Return the (x, y) coordinate for the center point of the cell that contains the specified text.  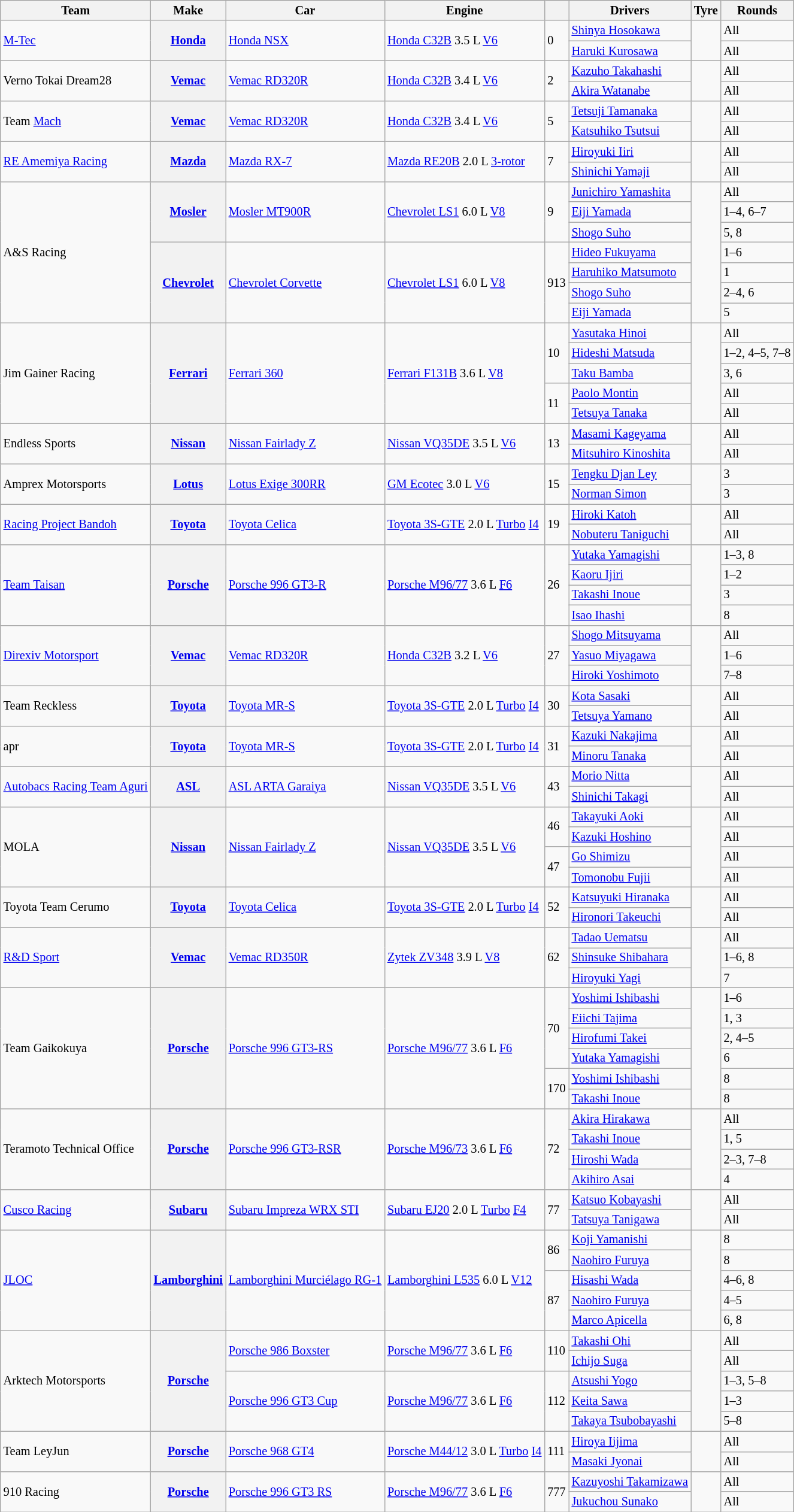
Mazda RE20B 2.0 L 3-rotor (465, 162)
Mazda (188, 162)
Tomonobu Fujii (630, 877)
Atsushi Yogo (630, 1381)
Tatsuya Tanigawa (630, 1220)
Team Gaikokuya (75, 1049)
Takayuki Aoki (630, 817)
Drivers (630, 10)
Lamborghini (188, 1280)
Porsche 968 GT4 (305, 1452)
Vemac RD350R (305, 958)
Shogo Mitsuyama (630, 635)
Jukuchou Sunako (630, 1502)
72 (556, 1149)
Katsuo Kobayashi (630, 1199)
Hiroyuki Iiri (630, 151)
Yasuo Miyagawa (630, 655)
4 (757, 1179)
Direxiv Motorsport (75, 655)
Hisashi Wada (630, 1280)
Akihiro Asai (630, 1179)
111 (556, 1452)
Zytek ZV348 3.9 L V8 (465, 958)
52 (556, 907)
112 (556, 1401)
Verno Tokai Dream28 (75, 80)
Taku Bamba (630, 373)
ASL ARTA Garaiya (305, 786)
Tengku Djan Ley (630, 474)
Shinya Hosokawa (630, 31)
170 (556, 1089)
1–2, 4–5, 7–8 (757, 353)
Porsche 996 GT3 RS (305, 1491)
1, 3 (757, 1018)
Rounds (757, 10)
31 (556, 746)
Porsche M44/12 3.0 L Turbo I4 (465, 1452)
Tetsuya Tanaka (630, 413)
Porsche M96/73 3.6 L F6 (465, 1149)
2 (556, 80)
Lamborghini L535 6.0 L V12 (465, 1280)
Koji Yamanishi (630, 1240)
Mitsuhiro Kinoshita (630, 454)
Autobacs Racing Team Aguri (75, 786)
1–6, 8 (757, 958)
Engine (465, 10)
11 (556, 404)
Toyota Team Cerumo (75, 907)
7–8 (757, 675)
Hideshi Matsuda (630, 353)
47 (556, 867)
Nobuteru Taniguchi (630, 534)
4–5 (757, 1300)
Takaya Tsubobayashi (630, 1421)
RE Amemiya Racing (75, 162)
Car (305, 10)
30 (556, 705)
Cusco Racing (75, 1210)
Katsuyuki Hiranaka (630, 897)
Tadao Uematsu (630, 938)
Go Shimizu (630, 857)
Porsche 996 GT3-RS (305, 1049)
62 (556, 958)
1–3, 8 (757, 554)
Team Taisan (75, 584)
Honda C32B 3.5 L V6 (465, 41)
Marco Apicella (630, 1320)
2, 4–5 (757, 1038)
Yasutaka Hinoi (630, 333)
Make (188, 10)
5–8 (757, 1421)
4–6, 8 (757, 1280)
70 (556, 1029)
Team (75, 10)
43 (556, 786)
19 (556, 525)
777 (556, 1491)
2–3, 7–8 (757, 1159)
2–4, 6 (757, 293)
1–4, 6–7 (757, 212)
Hiroki Yoshimoto (630, 675)
26 (556, 584)
Akira Watanabe (630, 91)
Minoru Tanaka (630, 756)
86 (556, 1249)
1 (757, 272)
Mosler MT900R (305, 212)
Isao Ihashi (630, 615)
1–3, 5–8 (757, 1381)
Chevrolet Corvette (305, 283)
Norman Simon (630, 494)
Katsuhiko Tsutsui (630, 131)
6, 8 (757, 1320)
5, 8 (757, 232)
913 (556, 283)
0 (556, 41)
Hironori Takeuchi (630, 917)
Chevrolet (188, 283)
Lamborghini Murciélago RG-1 (305, 1280)
910 Racing (75, 1491)
46 (556, 826)
apr (75, 746)
27 (556, 655)
6 (757, 1058)
Akira Hirakawa (630, 1119)
Porsche 996 GT3-R (305, 584)
110 (556, 1351)
Tetsuji Tamanaka (630, 111)
77 (556, 1210)
Shinsuke Shibahara (630, 958)
Hideo Fukuyama (630, 252)
Shinichi Takagi (630, 796)
Endless Sports (75, 443)
Masaki Jyonai (630, 1462)
Teramoto Technical Office (75, 1149)
13 (556, 443)
Racing Project Bandoh (75, 525)
Amprex Motorsports (75, 484)
JLOC (75, 1280)
Porsche 996 GT3-RSR (305, 1149)
Team Reckless (75, 705)
Masami Kageyama (630, 434)
Team LeyJun (75, 1452)
Tetsuya Yamano (630, 716)
Arktech Motorsports (75, 1381)
Honda C32B 3.2 L V6 (465, 655)
Ichijo Suga (630, 1361)
Honda (188, 41)
Kazuho Takahashi (630, 71)
Subaru Impreza WRX STI (305, 1210)
Kaoru Ijiri (630, 575)
Porsche 996 GT3 Cup (305, 1401)
Lotus Exige 300RR (305, 484)
Kazuyoshi Takamizawa (630, 1481)
Subaru (188, 1210)
9 (556, 212)
Morio Nitta (630, 776)
Paolo Montin (630, 393)
Tyre (706, 10)
Kota Sasaki (630, 696)
Mazda RX-7 (305, 162)
Kazuki Nakajima (630, 736)
Hiroya Iijima (630, 1441)
Jim Gainer Racing (75, 373)
Haruki Kurosawa (630, 51)
1–2 (757, 575)
Lotus (188, 484)
Junichiro Yamashita (630, 192)
Eiichi Tajima (630, 1018)
1, 5 (757, 1139)
Honda NSX (305, 41)
Takashi Ohi (630, 1341)
Team Mach (75, 121)
Ferrari 360 (305, 373)
A&S Racing (75, 252)
10 (556, 353)
87 (556, 1301)
MOLA (75, 847)
Hiroyuki Yagi (630, 978)
ASL (188, 786)
1–3 (757, 1401)
Shinichi Yamaji (630, 172)
15 (556, 484)
Kazuki Hoshino (630, 837)
GM Ecotec 3.0 L V6 (465, 484)
R&D Sport (75, 958)
Hiroshi Wada (630, 1159)
Mosler (188, 212)
Ferrari F131B 3.6 L V8 (465, 373)
Hiroki Katoh (630, 514)
Subaru EJ20 2.0 L Turbo F4 (465, 1210)
Keita Sawa (630, 1401)
Porsche 986 Boxster (305, 1351)
M-Tec (75, 41)
Hirofumi Takei (630, 1038)
Haruhiko Matsumoto (630, 272)
3, 6 (757, 373)
Ferrari (188, 373)
